From the cell containing the given text, extract its center point as [X, Y] coordinate. 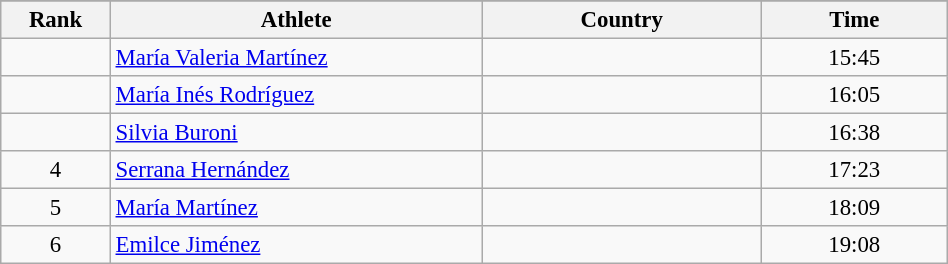
Time [854, 20]
18:09 [854, 208]
16:38 [854, 133]
Silvia Buroni [296, 133]
Athlete [296, 20]
17:23 [854, 170]
María Inés Rodríguez [296, 95]
4 [56, 170]
16:05 [854, 95]
5 [56, 208]
Country [622, 20]
15:45 [854, 58]
Serrana Hernández [296, 170]
Emilce Jiménez [296, 245]
Rank [56, 20]
María Valeria Martínez [296, 58]
María Martínez [296, 208]
6 [56, 245]
19:08 [854, 245]
